Provide the (X, Y) coordinate of the cell's center where the given text is located.  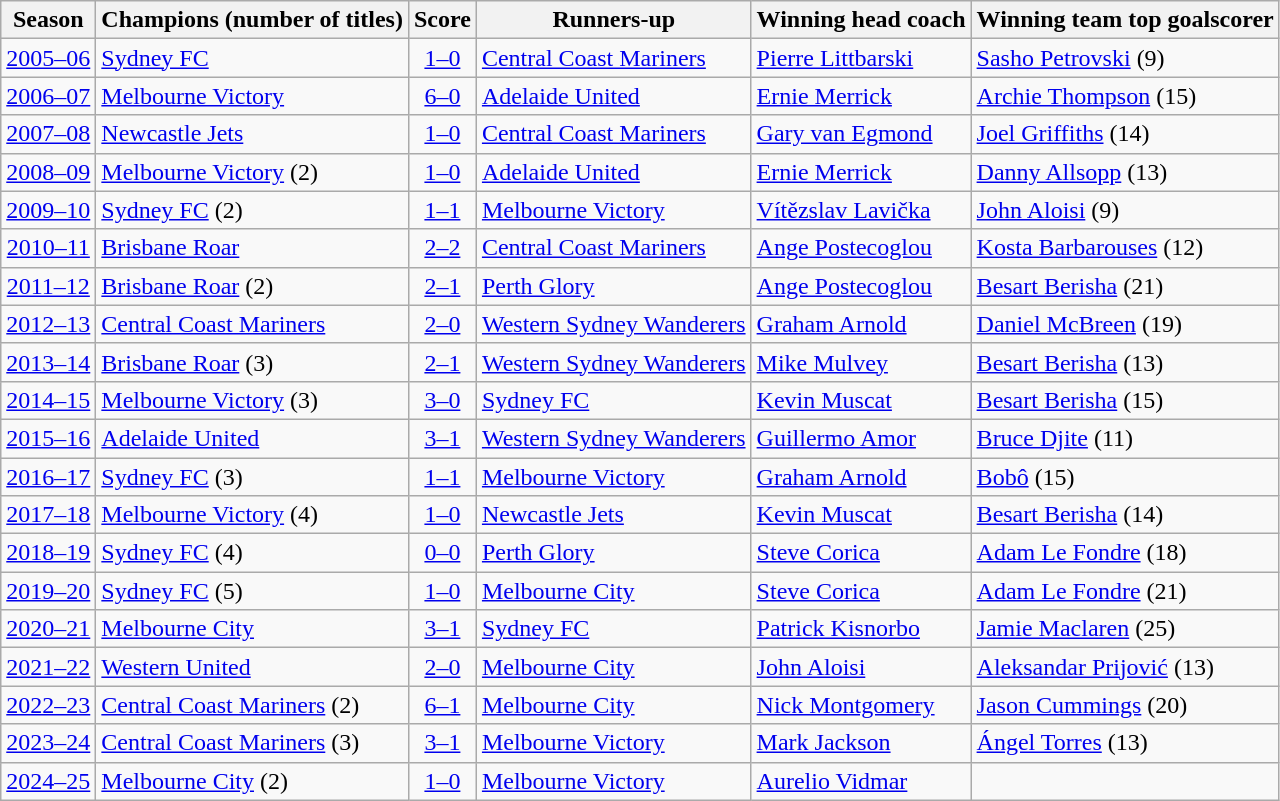
2006–07 (48, 96)
Western United (252, 667)
Champions (number of titles) (252, 20)
2019–20 (48, 591)
Gary van Egmond (861, 134)
Brisbane Roar (252, 248)
2018–19 (48, 553)
2022–23 (48, 705)
2015–16 (48, 438)
6–1 (442, 705)
2013–14 (48, 362)
Adam Le Fondre (21) (1125, 591)
Jason Cummings (20) (1125, 705)
2021–22 (48, 667)
Pierre Littbarski (861, 58)
Besart Berisha (21) (1125, 286)
Winning head coach (861, 20)
2016–17 (48, 477)
Sydney FC (4) (252, 553)
Score (442, 20)
Danny Allsopp (13) (1125, 172)
Adam Le Fondre (18) (1125, 553)
Besart Berisha (13) (1125, 362)
Bruce Djite (11) (1125, 438)
2014–15 (48, 400)
Sydney FC (3) (252, 477)
2024–25 (48, 781)
6–0 (442, 96)
2007–08 (48, 134)
Sasho Petrovski (9) (1125, 58)
Melbourne Victory (3) (252, 400)
Nick Montgomery (861, 705)
2005–06 (48, 58)
Jamie Maclaren (25) (1125, 629)
Mike Mulvey (861, 362)
2020–21 (48, 629)
3–0 (442, 400)
Aleksandar Prijović (13) (1125, 667)
Runners-up (614, 20)
Patrick Kisnorbo (861, 629)
Archie Thompson (15) (1125, 96)
Bobô (15) (1125, 477)
Besart Berisha (15) (1125, 400)
Mark Jackson (861, 743)
0–0 (442, 553)
Ángel Torres (13) (1125, 743)
Winning team top goalscorer (1125, 20)
2011–12 (48, 286)
Melbourne Victory (4) (252, 515)
2017–18 (48, 515)
John Aloisi (861, 667)
Central Coast Mariners (2) (252, 705)
Season (48, 20)
John Aloisi (9) (1125, 210)
Guillermo Amor (861, 438)
2009–10 (48, 210)
2023–24 (48, 743)
2008–09 (48, 172)
Melbourne City (2) (252, 781)
Vítězslav Lavička (861, 210)
Brisbane Roar (2) (252, 286)
Besart Berisha (14) (1125, 515)
Sydney FC (2) (252, 210)
Kosta Barbarouses (12) (1125, 248)
Central Coast Mariners (3) (252, 743)
Sydney FC (5) (252, 591)
2010–11 (48, 248)
Brisbane Roar (3) (252, 362)
Aurelio Vidmar (861, 781)
Daniel McBreen (19) (1125, 324)
Joel Griffiths (14) (1125, 134)
2012–13 (48, 324)
Melbourne Victory (2) (252, 172)
2–2 (442, 248)
